Provide the [x, y] coordinate of the cell's center where the given text is located.  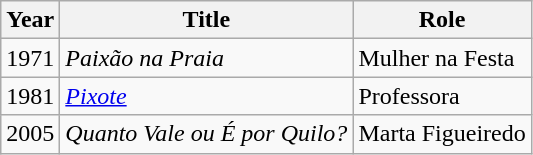
Year [30, 20]
Professora [442, 96]
Marta Figueiredo [442, 134]
1971 [30, 58]
Quanto Vale ou É por Quilo? [206, 134]
Paixão na Praia [206, 58]
Role [442, 20]
Mulher na Festa [442, 58]
2005 [30, 134]
Pixote [206, 96]
Title [206, 20]
1981 [30, 96]
